Provide the (X, Y) coordinate of the cell's center where the given text is located.  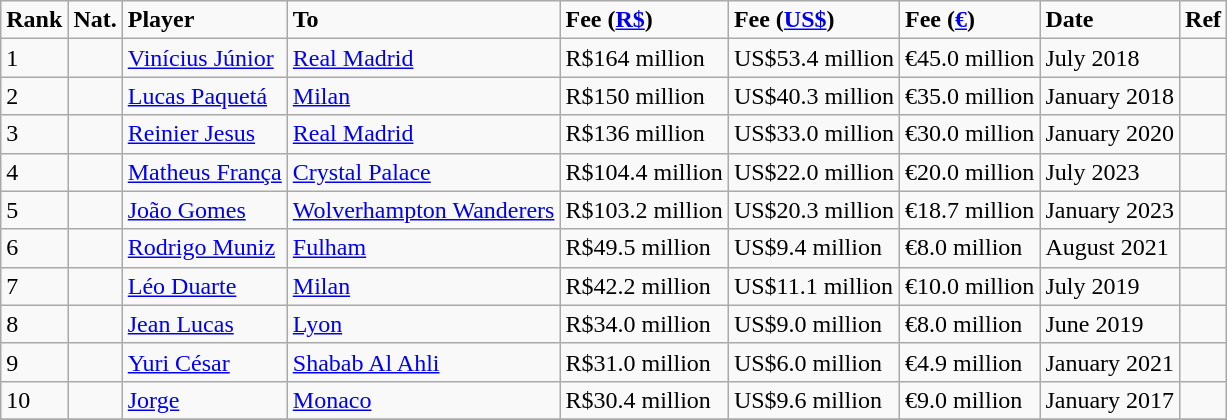
4 (34, 172)
R$49.5 million (644, 248)
July 2019 (1110, 286)
Player (204, 20)
Crystal Palace (424, 172)
US$11.1 million (814, 286)
To (424, 20)
5 (34, 210)
João Gomes (204, 210)
R$150 million (644, 96)
June 2019 (1110, 324)
R$164 million (644, 58)
€20.0 million (969, 172)
Jorge (204, 400)
Rodrigo Muniz (204, 248)
Monaco (424, 400)
August 2021 (1110, 248)
R$42.2 million (644, 286)
Fee (US$) (814, 20)
US$9.6 million (814, 400)
R$30.4 million (644, 400)
US$6.0 million (814, 362)
€9.0 million (969, 400)
R$34.0 million (644, 324)
Reinier Jesus (204, 134)
9 (34, 362)
Ref (1204, 20)
€35.0 million (969, 96)
January 2017 (1110, 400)
Rank (34, 20)
Date (1110, 20)
January 2018 (1110, 96)
US$53.4 million (814, 58)
8 (34, 324)
€18.7 million (969, 210)
Nat. (95, 20)
€4.9 million (969, 362)
1 (34, 58)
Matheus França (204, 172)
Jean Lucas (204, 324)
€10.0 million (969, 286)
US$40.3 million (814, 96)
Shabab Al Ahli (424, 362)
January 2021 (1110, 362)
US$22.0 million (814, 172)
R$31.0 million (644, 362)
Wolverhampton Wanderers (424, 210)
US$9.4 million (814, 248)
Vinícius Júnior (204, 58)
US$9.0 million (814, 324)
Lucas Paquetá (204, 96)
Lyon (424, 324)
July 2018 (1110, 58)
Fee (R$) (644, 20)
Fee (€) (969, 20)
7 (34, 286)
R$103.2 million (644, 210)
January 2023 (1110, 210)
Fulham (424, 248)
US$33.0 million (814, 134)
2 (34, 96)
€30.0 million (969, 134)
January 2020 (1110, 134)
10 (34, 400)
3 (34, 134)
Yuri César (204, 362)
R$104.4 million (644, 172)
R$136 million (644, 134)
6 (34, 248)
€45.0 million (969, 58)
Léo Duarte (204, 286)
US$20.3 million (814, 210)
July 2023 (1110, 172)
